Pinpoint the cell where the given text exists, returning its [x, y] midpoint coordinate. 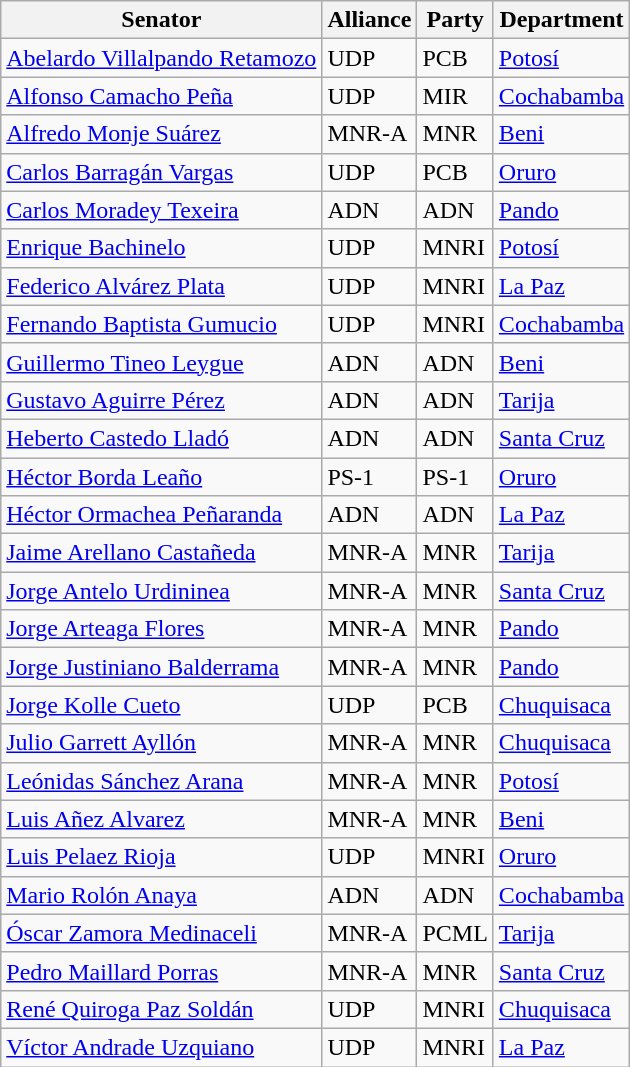
Héctor Borda Leaño [162, 477]
Guillermo Tineo Leygue [162, 362]
Mario Rolón Anaya [162, 895]
Jorge Arteaga Flores [162, 629]
Pedro Maillard Porras [162, 971]
Alfredo Monje Suárez [162, 134]
Luis Añez Alvarez [162, 819]
Alfonso Camacho Peña [162, 96]
Jorge Antelo Urdininea [162, 591]
Abelardo Villalpando Retamozo [162, 58]
Department [561, 20]
Senator [162, 20]
Gustavo Aguirre Pérez [162, 400]
MIR [455, 96]
Julio Garrett Ayllón [162, 743]
Óscar Zamora Medinaceli [162, 933]
Víctor Andrade Uzquiano [162, 1047]
Alliance [370, 20]
Jaime Arellano Castañeda [162, 553]
Federico Alvárez Plata [162, 286]
Héctor Ormachea Peñaranda [162, 515]
PCML [455, 933]
Enrique Bachinelo [162, 248]
Carlos Moradey Texeira [162, 210]
Jorge Kolle Cueto [162, 705]
Heberto Castedo Lladó [162, 438]
Carlos Barragán Vargas [162, 172]
Jorge Justiniano Balderrama [162, 667]
Fernando Baptista Gumucio [162, 324]
René Quiroga Paz Soldán [162, 1009]
Party [455, 20]
Luis Pelaez Rioja [162, 857]
Leónidas Sánchez Arana [162, 781]
